Provide the (X, Y) coordinate of the cell's center where the given text is located.  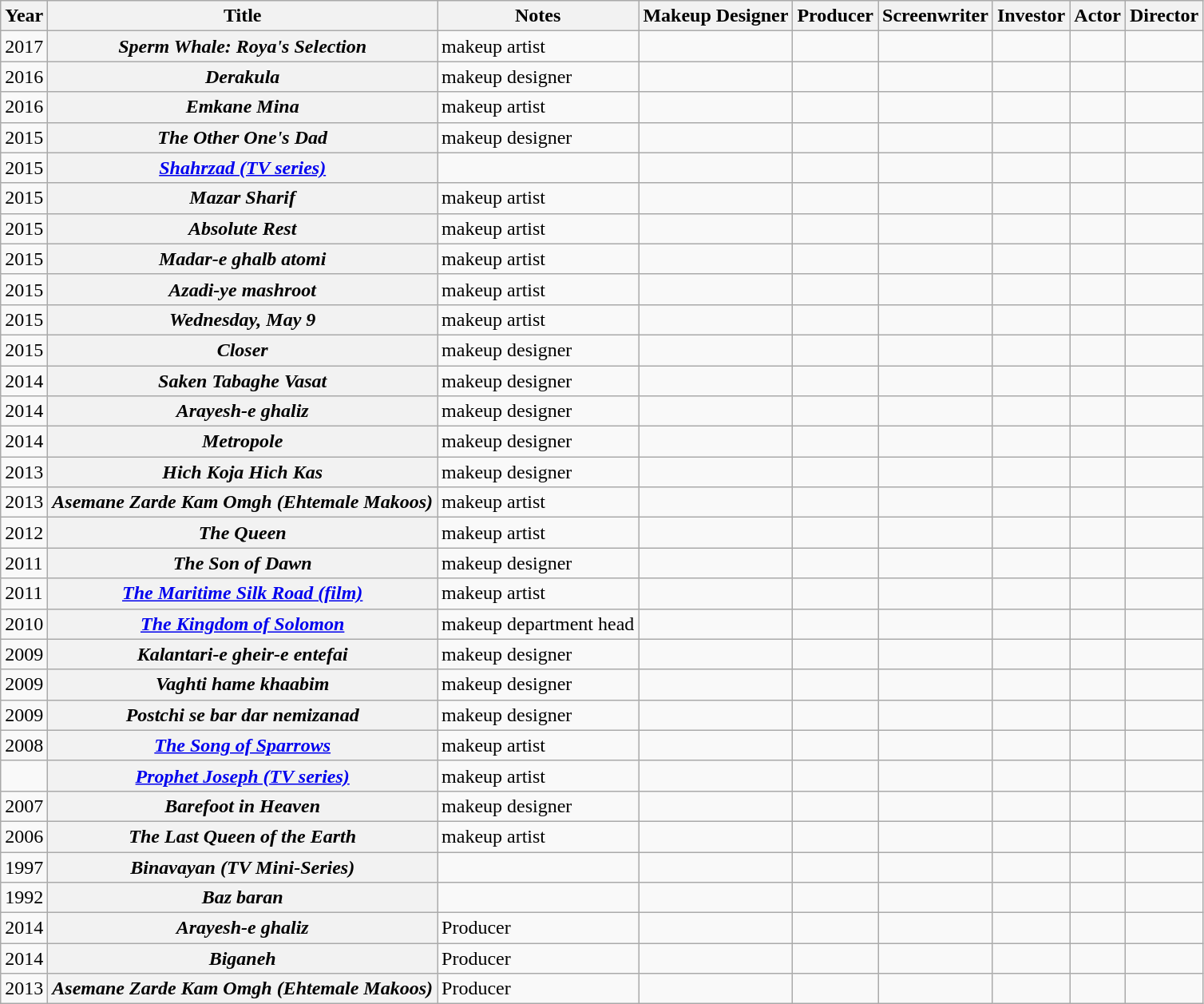
makeup department head (538, 624)
1997 (24, 867)
Madar-e ghalb atomi (243, 259)
1992 (24, 898)
Saken Tabaghe Vasat (243, 381)
Makeup Designer (715, 16)
Screenwriter (936, 16)
Binavayan (TV Mini-Series) (243, 867)
Investor (1031, 16)
Prophet Joseph (TV series) (243, 776)
Metropole (243, 442)
Shahrzad (TV series) (243, 168)
Year (24, 16)
Baz baran (243, 898)
2017 (24, 46)
Absolute Rest (243, 228)
2012 (24, 533)
Actor (1098, 16)
Vaghti hame khaabim (243, 685)
Director (1164, 16)
Emkane Mina (243, 107)
Biganeh (243, 958)
The Last Queen of the Earth (243, 836)
The Kingdom of Solomon (243, 624)
2008 (24, 745)
Mazar Sharif (243, 198)
Notes (538, 16)
2006 (24, 836)
Kalantari-e gheir-e entefai (243, 654)
The Maritime Silk Road (film) (243, 593)
Azadi-ye mashroot (243, 289)
The Song of Sparrows (243, 745)
The Queen (243, 533)
Wednesday, May 9 (243, 319)
The Son of Dawn (243, 563)
Hich Koja Hich Kas (243, 472)
2007 (24, 806)
Sperm Whale: Roya's Selection (243, 46)
Barefoot in Heaven (243, 806)
Title (243, 16)
Derakula (243, 77)
2010 (24, 624)
The Other One's Dad (243, 137)
Postchi se bar dar nemizanad (243, 715)
Closer (243, 350)
